Identify which cell holds the provided text, then report its (x, y) central coordinate. 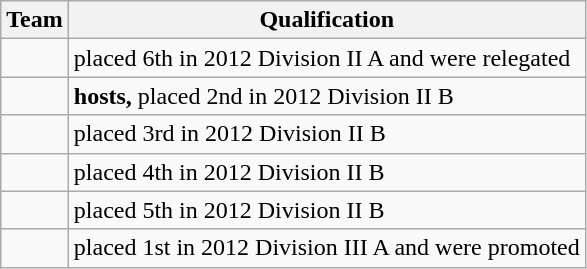
placed 4th in 2012 Division II B (326, 172)
placed 1st in 2012 Division III A and were promoted (326, 248)
placed 3rd in 2012 Division II B (326, 134)
Team (35, 20)
hosts, placed 2nd in 2012 Division II B (326, 96)
Qualification (326, 20)
placed 6th in 2012 Division II A and were relegated (326, 58)
placed 5th in 2012 Division II B (326, 210)
